Pinpoint the cell where the given text exists, returning its [X, Y] midpoint coordinate. 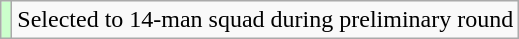
Selected to 14-man squad during preliminary round [266, 20]
